Identify which cell holds the provided text, then report its (x, y) central coordinate. 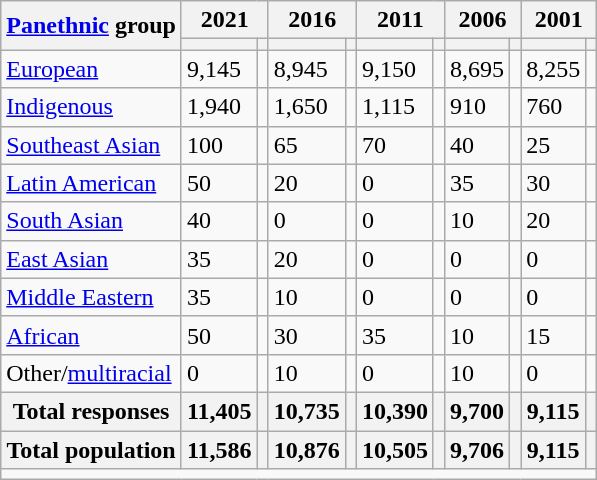
9,700 (476, 411)
2021 (224, 20)
Total responses (92, 411)
10,390 (394, 411)
11,586 (219, 449)
Other/multiracial (92, 373)
Total population (92, 449)
Indigenous (92, 107)
East Asian (92, 259)
910 (476, 107)
South Asian (92, 221)
65 (306, 145)
9,150 (394, 69)
15 (554, 335)
Middle Eastern (92, 297)
African (92, 335)
Southeast Asian (92, 145)
2011 (400, 20)
1,940 (219, 107)
1,115 (394, 107)
10,505 (394, 449)
10,735 (306, 411)
9,145 (219, 69)
2001 (559, 20)
European (92, 69)
100 (219, 145)
9,706 (476, 449)
Panethnic group (92, 26)
1,650 (306, 107)
2006 (482, 20)
8,695 (476, 69)
Latin American (92, 183)
70 (394, 145)
2016 (312, 20)
10,876 (306, 449)
8,945 (306, 69)
8,255 (554, 69)
760 (554, 107)
11,405 (219, 411)
25 (554, 145)
